Identify which cell holds the provided text, then report its (x, y) central coordinate. 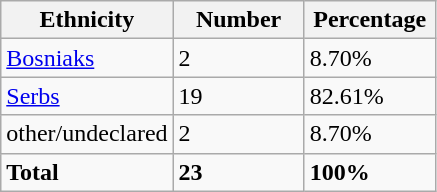
Bosniaks (87, 58)
other/undeclared (87, 134)
Percentage (370, 20)
Number (238, 20)
Total (87, 172)
Serbs (87, 96)
19 (238, 96)
Ethnicity (87, 20)
82.61% (370, 96)
100% (370, 172)
23 (238, 172)
